Return the (x, y) coordinate for the center point of the cell that contains the specified text.  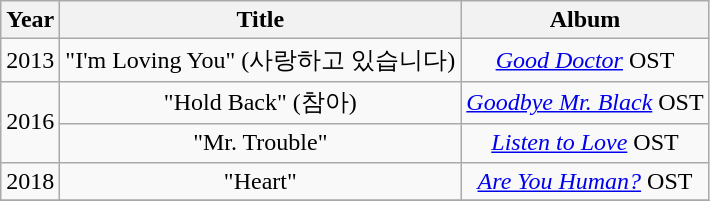
Listen to Love OST (585, 143)
2018 (30, 181)
2016 (30, 122)
"I'm Loving You" (사랑하고 있습니다) (260, 60)
Are You Human? OST (585, 181)
"Mr. Trouble" (260, 143)
Album (585, 20)
Goodbye Mr. Black OST (585, 102)
Year (30, 20)
Good Doctor OST (585, 60)
2013 (30, 60)
"Hold Back" (참아) (260, 102)
"Heart" (260, 181)
Title (260, 20)
